Detect which cell encompasses the target text, then output its [X, Y] center coordinate. 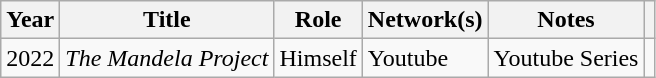
2022 [30, 58]
Title [167, 20]
Network(s) [425, 20]
The Mandela Project [167, 58]
Youtube Series [566, 58]
Year [30, 20]
Youtube [425, 58]
Role [318, 20]
Notes [566, 20]
Himself [318, 58]
